Detect which cell encompasses the target text, then output its (X, Y) center coordinate. 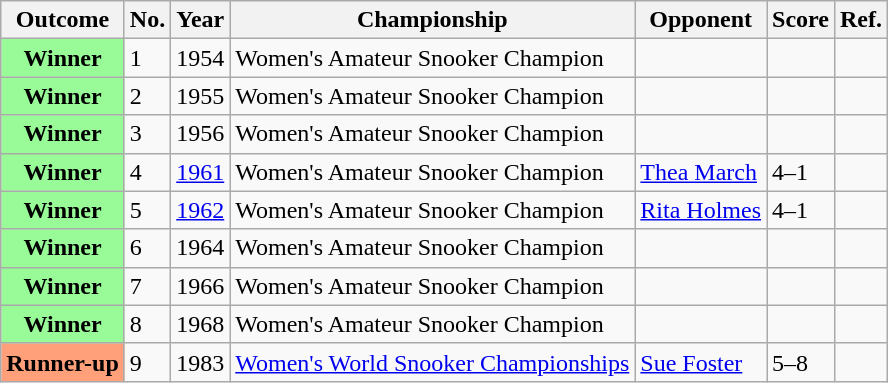
Ref. (860, 20)
Outcome (63, 20)
Score (801, 20)
1956 (200, 134)
Opponent (701, 20)
8 (147, 324)
1964 (200, 248)
1983 (200, 362)
1955 (200, 96)
4 (147, 172)
1954 (200, 58)
6 (147, 248)
1966 (200, 286)
No. (147, 20)
1962 (200, 210)
9 (147, 362)
5 (147, 210)
3 (147, 134)
Women's World Snooker Championships (432, 362)
Runner-up (63, 362)
Sue Foster (701, 362)
2 (147, 96)
Thea March (701, 172)
1 (147, 58)
7 (147, 286)
1968 (200, 324)
5–8 (801, 362)
Rita Holmes (701, 210)
Championship (432, 20)
1961 (200, 172)
Year (200, 20)
